For the text-containing cell, return its midpoint in (X, Y) coordinate format. 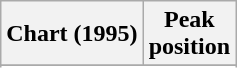
Peakposition (189, 34)
Chart (1995) (72, 34)
